Pinpoint the cell where the given text exists, returning its [X, Y] midpoint coordinate. 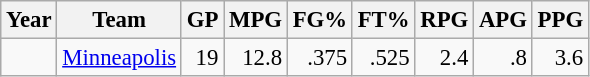
3.6 [560, 58]
FT% [384, 20]
2.4 [444, 58]
.525 [384, 58]
.8 [504, 58]
APG [504, 20]
Minneapolis [119, 58]
Year [29, 20]
MPG [256, 20]
Team [119, 20]
.375 [320, 58]
PPG [560, 20]
RPG [444, 20]
12.8 [256, 58]
GP [202, 20]
19 [202, 58]
FG% [320, 20]
